Search for the cell housing the specified text and yield its (x, y) center coordinate. 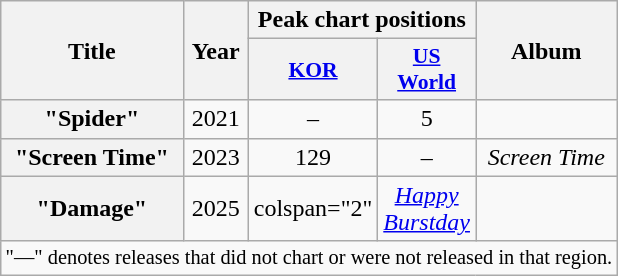
2021 (216, 119)
US World (427, 70)
"Spider" (92, 119)
129 (313, 157)
5 (427, 119)
Peak chart positions (362, 20)
2023 (216, 157)
colspan="2" (313, 208)
Happy Burstday (427, 208)
KOR (313, 70)
"Screen Time" (92, 157)
Screen Time (547, 157)
Title (92, 50)
"Damage" (92, 208)
"—" denotes releases that did not chart or were not released in that region. (309, 258)
Year (216, 50)
2025 (216, 208)
Album (547, 50)
